Pinpoint the cell where the given text exists, returning its (x, y) midpoint coordinate. 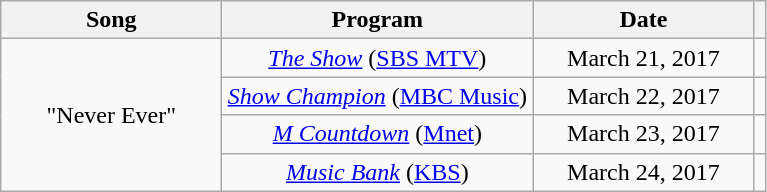
The Show (SBS MTV) (378, 58)
March 22, 2017 (644, 96)
Music Bank (KBS) (378, 172)
Program (378, 20)
"Never Ever" (112, 115)
M Countdown (Mnet) (378, 134)
March 24, 2017 (644, 172)
Show Champion (MBC Music) (378, 96)
March 21, 2017 (644, 58)
Song (112, 20)
March 23, 2017 (644, 134)
Date (644, 20)
